Pinpoint the cell where the given text exists, returning its [x, y] midpoint coordinate. 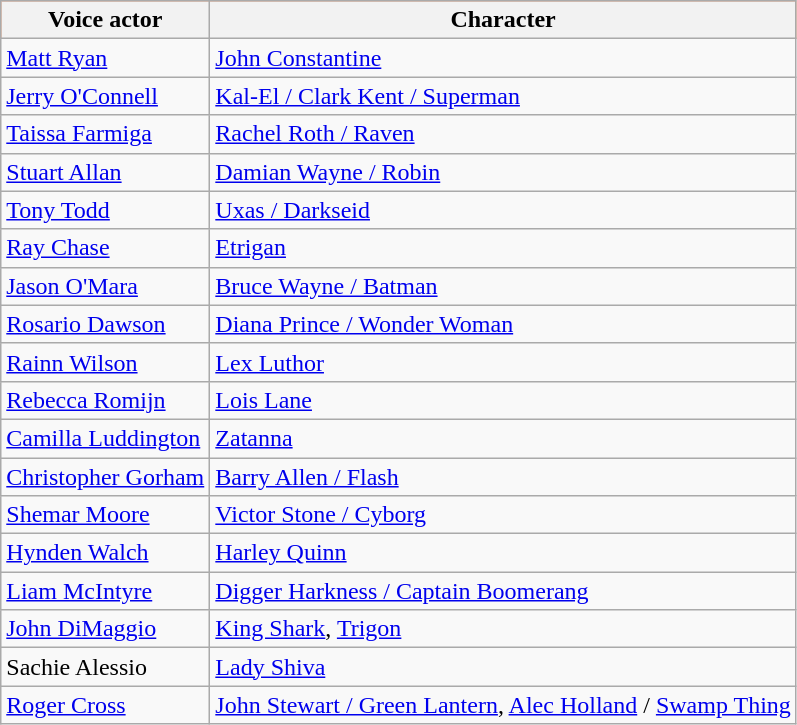
Lex Luthor [504, 362]
Digger Harkness / Captain Boomerang [504, 591]
Character [504, 20]
Harley Quinn [504, 553]
King Shark, Trigon [504, 629]
John Stewart / Green Lantern, Alec Holland / Swamp Thing [504, 705]
Victor Stone / Cyborg [504, 515]
Lois Lane [504, 400]
Lady Shiva [504, 667]
Etrigan [504, 248]
Voice actor [106, 20]
Rainn Wilson [106, 362]
Camilla Luddington [106, 438]
Bruce Wayne / Batman [504, 286]
Hynden Walch [106, 553]
Uxas / Darkseid [504, 210]
Liam McIntyre [106, 591]
Jason O'Mara [106, 286]
Roger Cross [106, 705]
Matt Ryan [106, 58]
Christopher Gorham [106, 477]
Taissa Farmiga [106, 134]
Damian Wayne / Robin [504, 172]
Barry Allen / Flash [504, 477]
Tony Todd [106, 210]
Ray Chase [106, 248]
Zatanna [504, 438]
Kal-El / Clark Kent / Superman [504, 96]
Stuart Allan [106, 172]
John DiMaggio [106, 629]
Rebecca Romijn [106, 400]
Sachie Alessio [106, 667]
John Constantine [504, 58]
Shemar Moore [106, 515]
Rosario Dawson [106, 324]
Diana Prince / Wonder Woman [504, 324]
Jerry O'Connell [106, 96]
Rachel Roth / Raven [504, 134]
